Find where the given text appears and provide that cell's center as (X, Y) coordinate. 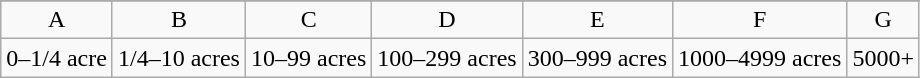
A (57, 20)
0–1/4 acre (57, 58)
C (308, 20)
1/4–10 acres (178, 58)
300–999 acres (597, 58)
10–99 acres (308, 58)
G (884, 20)
100–299 acres (447, 58)
D (447, 20)
E (597, 20)
B (178, 20)
5000+ (884, 58)
1000–4999 acres (760, 58)
F (760, 20)
